Pinpoint the cell where the given text exists, returning its (X, Y) midpoint coordinate. 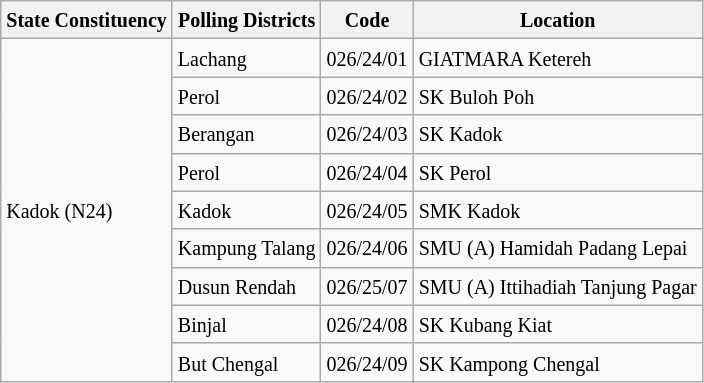
SK Kadok (558, 134)
Berangan (246, 134)
Polling Districts (246, 20)
Lachang (246, 58)
026/24/03 (367, 134)
026/24/04 (367, 172)
SK Buloh Poh (558, 96)
SMK Kadok (558, 210)
026/24/08 (367, 324)
Code (367, 20)
GIATMARA Ketereh (558, 58)
Dusun Rendah (246, 286)
SMU (A) Ittihadiah Tanjung Pagar (558, 286)
SK Perol (558, 172)
Kadok (N24) (87, 210)
Binjal (246, 324)
But Chengal (246, 362)
Kampung Talang (246, 248)
026/24/06 (367, 248)
SMU (A) Hamidah Padang Lepai (558, 248)
026/24/02 (367, 96)
SK Kampong Chengal (558, 362)
026/24/09 (367, 362)
State Constituency (87, 20)
026/25/07 (367, 286)
026/24/05 (367, 210)
026/24/01 (367, 58)
Location (558, 20)
SK Kubang Kiat (558, 324)
Kadok (246, 210)
